Scan for the cell matching the given text and deliver its (X, Y) coordinate at center. 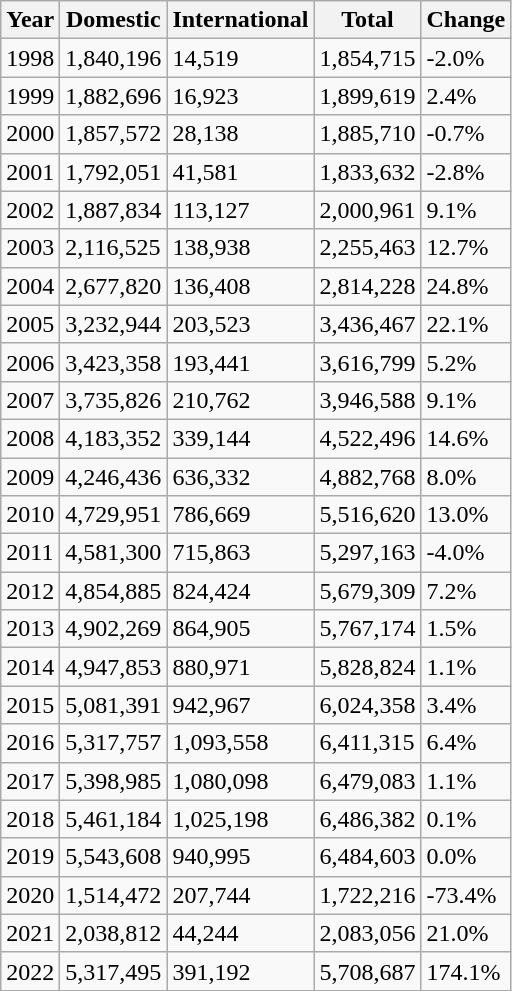
6.4% (466, 743)
1,857,572 (114, 134)
2002 (30, 210)
2.4% (466, 96)
6,024,358 (368, 705)
5,317,495 (114, 971)
5,708,687 (368, 971)
2018 (30, 819)
International (240, 20)
4,902,269 (114, 629)
14,519 (240, 58)
1,792,051 (114, 172)
5,679,309 (368, 591)
1,833,632 (368, 172)
2010 (30, 515)
2016 (30, 743)
Total (368, 20)
44,244 (240, 933)
824,424 (240, 591)
2,677,820 (114, 286)
391,192 (240, 971)
1,093,558 (240, 743)
4,854,885 (114, 591)
339,144 (240, 438)
4,246,436 (114, 477)
6,411,315 (368, 743)
3,616,799 (368, 362)
-73.4% (466, 895)
3,423,358 (114, 362)
113,127 (240, 210)
2012 (30, 591)
207,744 (240, 895)
5,828,824 (368, 667)
3,436,467 (368, 324)
4,522,496 (368, 438)
5,081,391 (114, 705)
2,083,056 (368, 933)
2011 (30, 553)
5,516,620 (368, 515)
2020 (30, 895)
5,317,757 (114, 743)
1,899,619 (368, 96)
Change (466, 20)
1,882,696 (114, 96)
136,408 (240, 286)
7.2% (466, 591)
22.1% (466, 324)
2,000,961 (368, 210)
1,514,472 (114, 895)
1,840,196 (114, 58)
2006 (30, 362)
2003 (30, 248)
940,995 (240, 857)
0.1% (466, 819)
2008 (30, 438)
-2.0% (466, 58)
193,441 (240, 362)
1,025,198 (240, 819)
2,038,812 (114, 933)
3,735,826 (114, 400)
12.7% (466, 248)
1,887,834 (114, 210)
16,923 (240, 96)
2019 (30, 857)
880,971 (240, 667)
4,882,768 (368, 477)
2,814,228 (368, 286)
786,669 (240, 515)
41,581 (240, 172)
2007 (30, 400)
1,080,098 (240, 781)
2021 (30, 933)
5,398,985 (114, 781)
864,905 (240, 629)
1,885,710 (368, 134)
636,332 (240, 477)
4,947,853 (114, 667)
942,967 (240, 705)
8.0% (466, 477)
28,138 (240, 134)
-0.7% (466, 134)
Domestic (114, 20)
2,116,525 (114, 248)
203,523 (240, 324)
2014 (30, 667)
2004 (30, 286)
174.1% (466, 971)
715,863 (240, 553)
5,297,163 (368, 553)
2,255,463 (368, 248)
3,232,944 (114, 324)
1,854,715 (368, 58)
2000 (30, 134)
2022 (30, 971)
2005 (30, 324)
13.0% (466, 515)
2009 (30, 477)
2017 (30, 781)
21.0% (466, 933)
6,484,603 (368, 857)
1999 (30, 96)
6,479,083 (368, 781)
5,461,184 (114, 819)
3.4% (466, 705)
4,729,951 (114, 515)
5,543,608 (114, 857)
-2.8% (466, 172)
1,722,216 (368, 895)
2015 (30, 705)
5,767,174 (368, 629)
4,183,352 (114, 438)
210,762 (240, 400)
1.5% (466, 629)
2013 (30, 629)
1998 (30, 58)
14.6% (466, 438)
6,486,382 (368, 819)
0.0% (466, 857)
-4.0% (466, 553)
4,581,300 (114, 553)
3,946,588 (368, 400)
5.2% (466, 362)
2001 (30, 172)
Year (30, 20)
24.8% (466, 286)
138,938 (240, 248)
